Extract the [x, y] coordinate from the center of the cell holding the provided text.  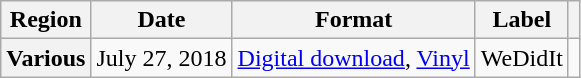
July 27, 2018 [162, 58]
Digital download, Vinyl [354, 58]
Date [162, 20]
Format [354, 20]
Region [46, 20]
Label [522, 20]
Various [46, 58]
WeDidIt [522, 58]
